Find where the given text appears and provide that cell's center as [X, Y] coordinate. 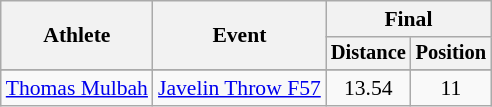
Position [451, 54]
Javelin Throw F57 [240, 88]
11 [451, 88]
Athlete [77, 36]
Distance [368, 54]
13.54 [368, 88]
Event [240, 36]
Thomas Mulbah [77, 88]
Final [408, 19]
